Return (x, y) of the center of cell containing provided text 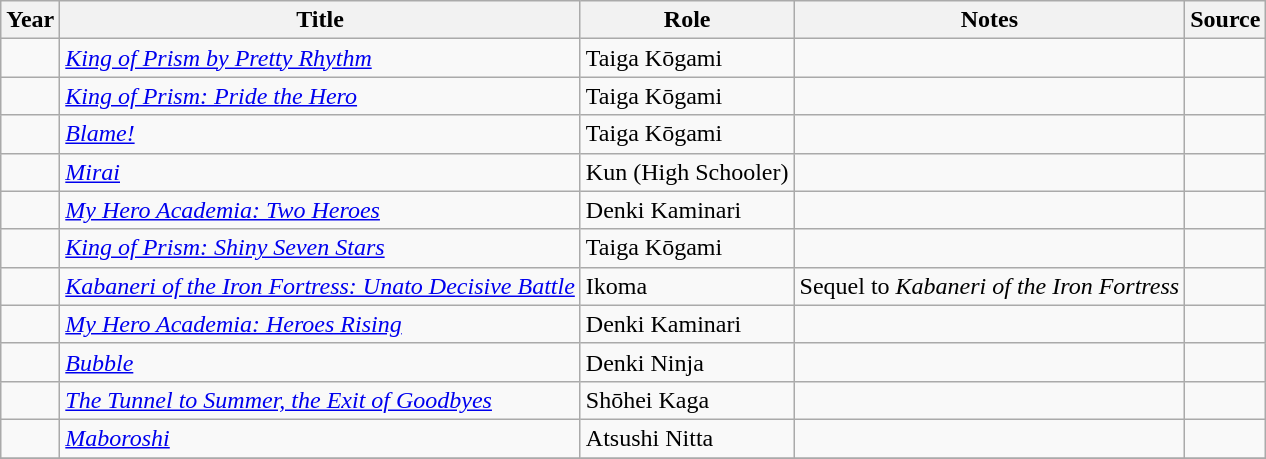
Ikoma (687, 286)
My Hero Academia: Heroes Rising (320, 324)
My Hero Academia: Two Heroes (320, 210)
Shōhei Kaga (687, 400)
Maboroshi (320, 438)
Title (320, 20)
Blame! (320, 134)
Notes (990, 20)
King of Prism by Pretty Rhythm (320, 58)
Mirai (320, 172)
The Tunnel to Summer, the Exit of Goodbyes (320, 400)
Kabaneri of the Iron Fortress: Unato Decisive Battle (320, 286)
Atsushi Nitta (687, 438)
Kun (High Schooler) (687, 172)
Denki Ninja (687, 362)
King of Prism: Shiny Seven Stars (320, 248)
Role (687, 20)
King of Prism: Pride the Hero (320, 96)
Bubble (320, 362)
Year (30, 20)
Sequel to Kabaneri of the Iron Fortress (990, 286)
Source (1226, 20)
